Search for the cell housing the specified text and yield its (X, Y) center coordinate. 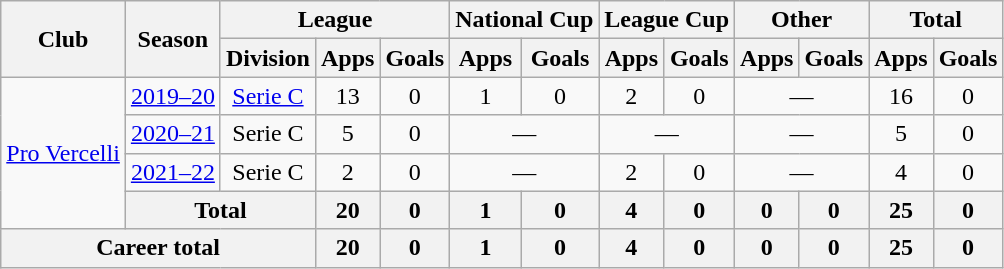
2019–20 (172, 96)
13 (347, 96)
2021–22 (172, 172)
League Cup (667, 20)
Pro Vercelli (64, 153)
Other (802, 20)
Season (172, 39)
Club (64, 39)
Division (268, 58)
2020–21 (172, 134)
National Cup (524, 20)
Career total (158, 248)
16 (901, 96)
League (334, 20)
